Detect which cell encompasses the target text, then output its [x, y] center coordinate. 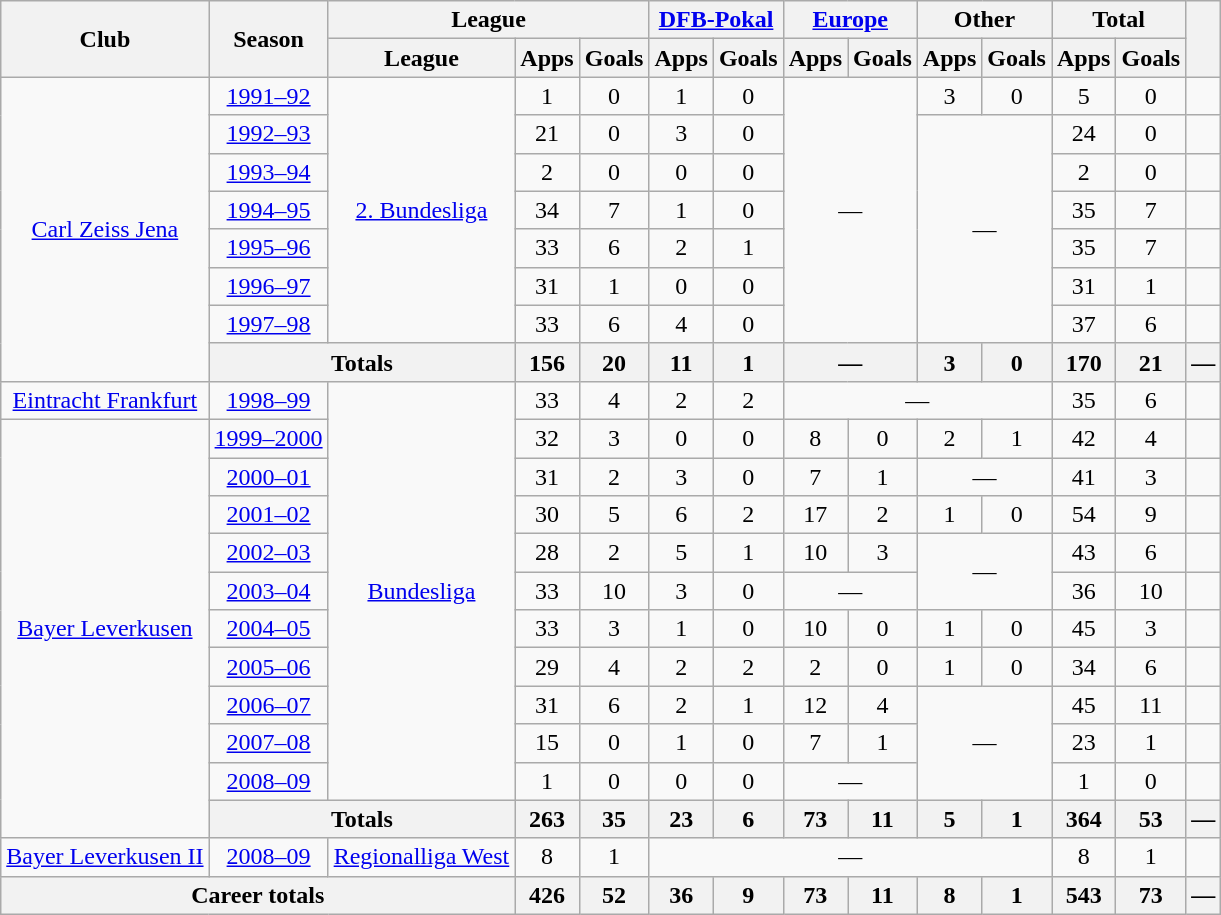
1999–2000 [268, 438]
1997–98 [268, 324]
Season [268, 39]
2002–03 [268, 553]
43 [1084, 553]
Bayer Leverkusen II [105, 857]
Career totals [258, 895]
17 [815, 515]
37 [1084, 324]
1996–97 [268, 286]
1995–96 [268, 248]
15 [547, 743]
2. Bundesliga [422, 210]
2007–08 [268, 743]
Bayer Leverkusen [105, 628]
1994–95 [268, 210]
52 [614, 895]
2000–01 [268, 477]
20 [614, 362]
364 [1084, 819]
Regionalliga West [422, 857]
12 [815, 705]
29 [547, 667]
30 [547, 515]
32 [547, 438]
Bundesliga [422, 590]
2004–05 [268, 629]
Eintracht Frankfurt [105, 400]
53 [1151, 819]
42 [1084, 438]
Europe [850, 20]
2001–02 [268, 515]
2005–06 [268, 667]
Total [1119, 20]
263 [547, 819]
24 [1084, 134]
Club [105, 39]
156 [547, 362]
1993–94 [268, 172]
41 [1084, 477]
2003–04 [268, 591]
426 [547, 895]
Carl Zeiss Jena [105, 229]
54 [1084, 515]
170 [1084, 362]
1991–92 [268, 96]
28 [547, 553]
1992–93 [268, 134]
1998–99 [268, 400]
DFB-Pokal [716, 20]
2006–07 [268, 705]
543 [1084, 895]
Other [984, 20]
